Provide the [X, Y] coordinate of the cell's center where the given text is located.  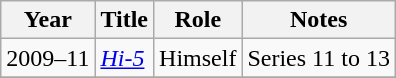
Himself [198, 58]
Hi-5 [124, 58]
Notes [318, 20]
Role [198, 20]
2009–11 [48, 58]
Year [48, 20]
Title [124, 20]
Series 11 to 13 [318, 58]
